Identify which cell holds the provided text, then report its (x, y) central coordinate. 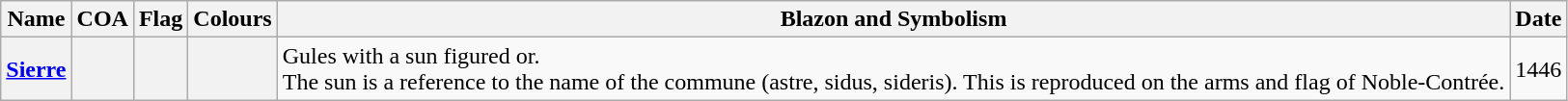
COA (102, 19)
Sierre (37, 69)
Date (1538, 19)
1446 (1538, 69)
Blazon and Symbolism (894, 19)
Flag (160, 19)
Colours (233, 19)
Name (37, 19)
